Pinpoint the cell where the given text exists, returning its (X, Y) midpoint coordinate. 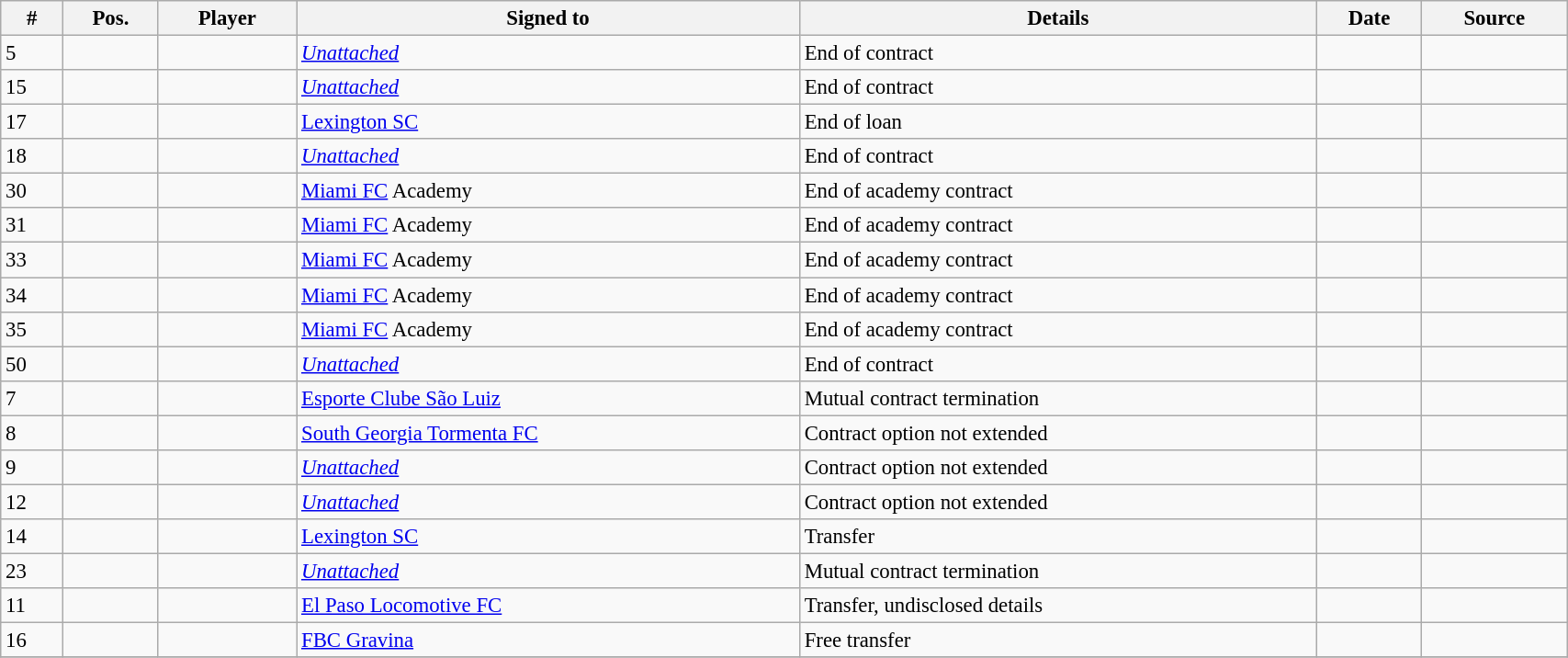
Details (1058, 18)
El Paso Locomotive FC (548, 606)
End of loan (1058, 122)
35 (32, 329)
34 (32, 295)
18 (32, 156)
14 (32, 537)
30 (32, 191)
Transfer (1058, 537)
8 (32, 433)
Signed to (548, 18)
Pos. (110, 18)
9 (32, 468)
Source (1495, 18)
FBC Gravina (548, 641)
Transfer, undisclosed details (1058, 606)
5 (32, 53)
50 (32, 364)
# (32, 18)
7 (32, 398)
Date (1369, 18)
South Georgia Tormenta FC (548, 433)
17 (32, 122)
11 (32, 606)
16 (32, 641)
15 (32, 87)
23 (32, 571)
33 (32, 260)
12 (32, 502)
Free transfer (1058, 641)
31 (32, 225)
Esporte Clube São Luiz (548, 398)
Player (228, 18)
